Return (X, Y) of the center of cell containing provided text 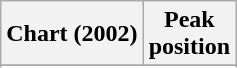
Peakposition (189, 34)
Chart (2002) (72, 34)
